Extract the (X, Y) coordinate from the center of the cell holding the provided text.  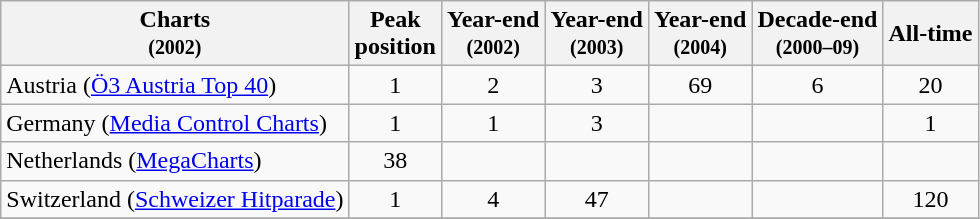
Decade-end (2000–09) (818, 34)
Year-end (2002) (493, 34)
Year-end (2004) (700, 34)
Charts(2002) (175, 34)
Peakposition (395, 34)
120 (930, 199)
All-time (930, 34)
20 (930, 85)
6 (818, 85)
4 (493, 199)
69 (700, 85)
Germany (Media Control Charts) (175, 123)
2 (493, 85)
Year-end (2003) (597, 34)
Netherlands (MegaCharts) (175, 161)
Switzerland (Schweizer Hitparade) (175, 199)
47 (597, 199)
38 (395, 161)
Austria (Ö3 Austria Top 40) (175, 85)
